Capture the cell that displays the provided text and extract its [X, Y] central coordinate. 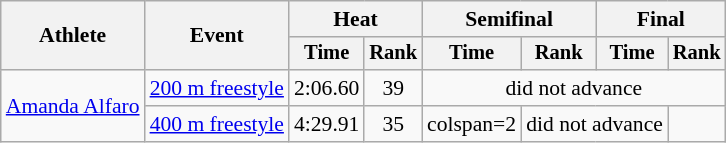
2:06.60 [326, 88]
4:29.91 [326, 124]
Heat [356, 19]
colspan=2 [472, 124]
200 m freestyle [217, 88]
400 m freestyle [217, 124]
39 [393, 88]
Athlete [73, 36]
Amanda Alfaro [73, 106]
Semifinal [509, 19]
35 [393, 124]
Event [217, 36]
Final [660, 19]
